Scan for the cell matching the given text and deliver its [X, Y] coordinate at center. 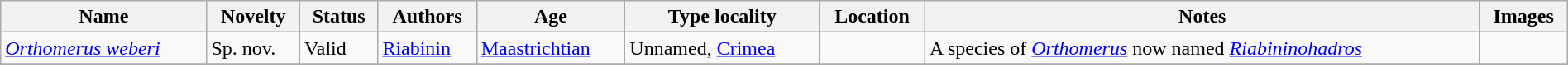
Authors [427, 17]
Orthomerus weberi [104, 48]
Unnamed, Crimea [723, 48]
Riabinin [427, 48]
Name [104, 17]
Location [872, 17]
Maastrichtian [551, 48]
Valid [339, 48]
Age [551, 17]
Novelty [253, 17]
Notes [1202, 17]
Type locality [723, 17]
A species of Orthomerus now named Riabininohadros [1202, 48]
Sp. nov. [253, 48]
Status [339, 17]
Images [1523, 17]
